Extract the [x, y] coordinate from the center of the cell holding the provided text.  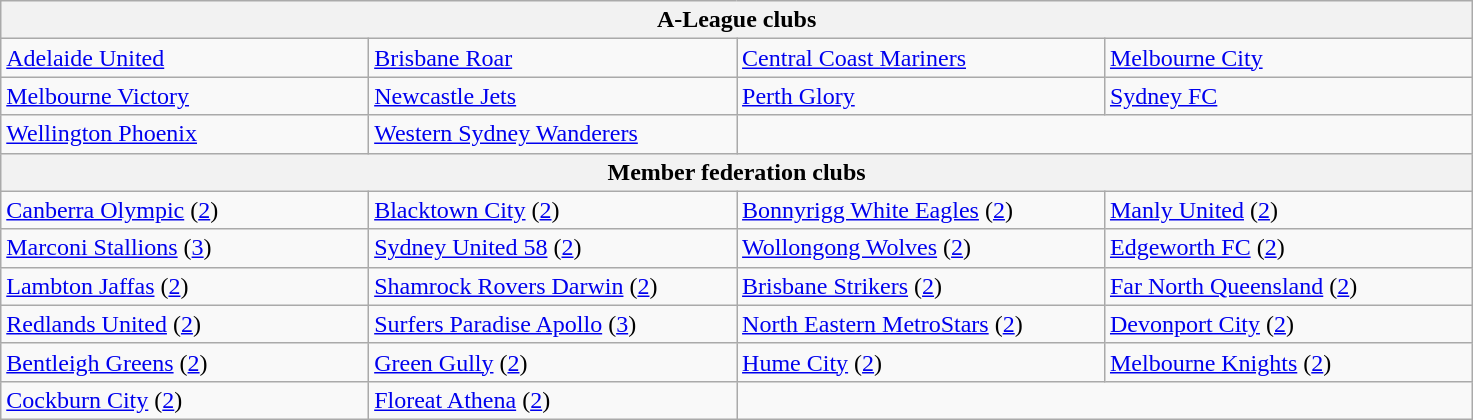
Edgeworth FC (2) [1288, 248]
Sydney United 58 (2) [553, 248]
Adelaide United [185, 58]
Blacktown City (2) [553, 210]
Canberra Olympic (2) [185, 210]
Bonnyrigg White Eagles (2) [921, 210]
Melbourne Knights (2) [1288, 362]
Brisbane Roar [553, 58]
Floreat Athena (2) [553, 400]
Central Coast Mariners [921, 58]
Melbourne Victory [185, 96]
A-League clubs [737, 20]
Member federation clubs [737, 172]
Brisbane Strikers (2) [921, 286]
Hume City (2) [921, 362]
Lambton Jaffas (2) [185, 286]
Shamrock Rovers Darwin (2) [553, 286]
Manly United (2) [1288, 210]
Surfers Paradise Apollo (3) [553, 324]
Wollongong Wolves (2) [921, 248]
Perth Glory [921, 96]
Green Gully (2) [553, 362]
Redlands United (2) [185, 324]
Sydney FC [1288, 96]
Wellington Phoenix [185, 134]
Western Sydney Wanderers [553, 134]
Marconi Stallions (3) [185, 248]
Bentleigh Greens (2) [185, 362]
Cockburn City (2) [185, 400]
Devonport City (2) [1288, 324]
Newcastle Jets [553, 96]
Far North Queensland (2) [1288, 286]
North Eastern MetroStars (2) [921, 324]
Melbourne City [1288, 58]
